Capture the cell that displays the provided text and extract its (X, Y) central coordinate. 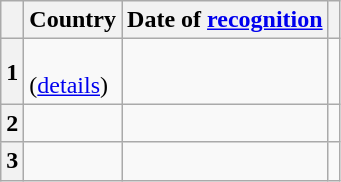
1 (12, 72)
Country (73, 20)
(details) (73, 72)
2 (12, 123)
Date of recognition (226, 20)
3 (12, 161)
